Search for the cell housing the specified text and yield its (X, Y) center coordinate. 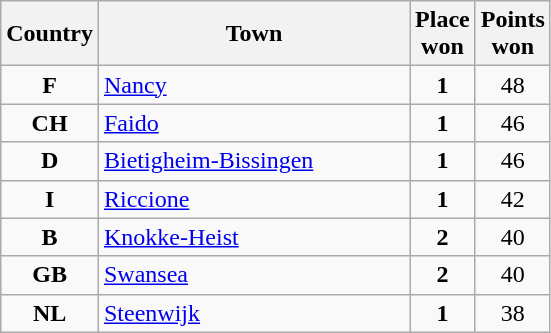
NL (50, 313)
38 (512, 313)
Riccione (254, 199)
Place won (443, 34)
Country (50, 34)
Points won (512, 34)
Swansea (254, 275)
Faido (254, 123)
42 (512, 199)
GB (50, 275)
Knokke-Heist (254, 237)
Nancy (254, 85)
CH (50, 123)
B (50, 237)
Bietigheim-Bissingen (254, 161)
48 (512, 85)
Steenwijk (254, 313)
I (50, 199)
F (50, 85)
Town (254, 34)
D (50, 161)
